Identify which cell holds the provided text, then report its [X, Y] central coordinate. 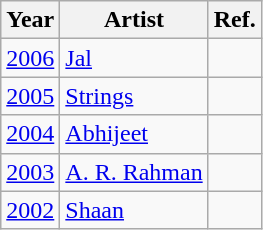
Artist [134, 20]
2003 [30, 172]
2005 [30, 96]
Year [30, 20]
2002 [30, 210]
Strings [134, 96]
Jal [134, 58]
A. R. Rahman [134, 172]
2004 [30, 134]
Abhijeet [134, 134]
2006 [30, 58]
Ref. [234, 20]
Shaan [134, 210]
